Find where the given text appears and provide that cell's center as (x, y) coordinate. 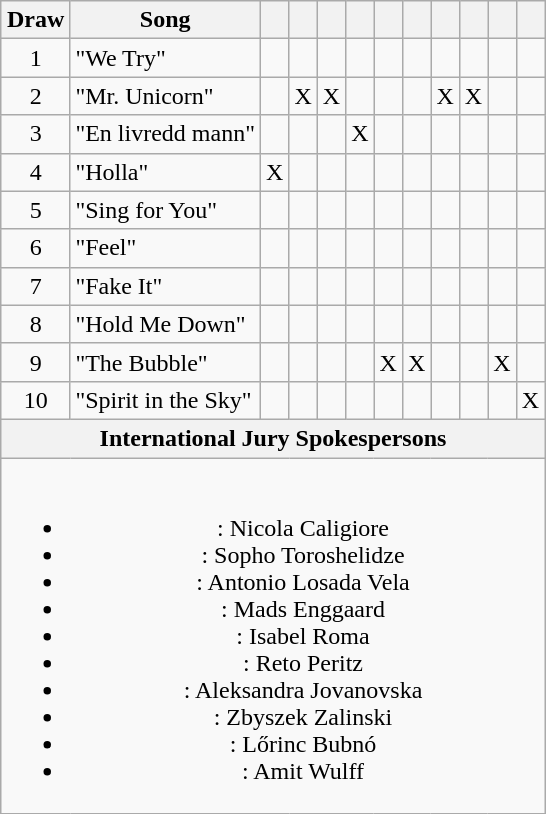
Draw (35, 20)
6 (35, 248)
International Jury Spokespersons (272, 438)
"En livredd mann" (166, 134)
"Sing for You" (166, 210)
"Fake It" (166, 286)
"Holla" (166, 172)
4 (35, 172)
Song (166, 20)
10 (35, 400)
"Feel" (166, 248)
3 (35, 134)
"Hold Me Down" (166, 324)
5 (35, 210)
9 (35, 362)
"The Bubble" (166, 362)
1 (35, 58)
2 (35, 96)
"Mr. Unicorn" (166, 96)
"Spirit in the Sky" (166, 400)
8 (35, 324)
7 (35, 286)
"We Try" (166, 58)
